Capture the cell that displays the provided text and extract its (X, Y) central coordinate. 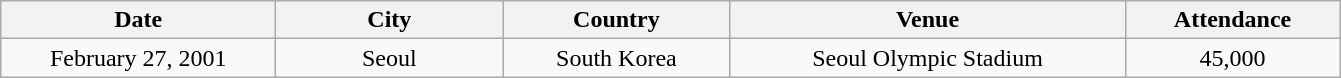
February 27, 2001 (138, 58)
Country (616, 20)
Date (138, 20)
Attendance (1232, 20)
City (390, 20)
Seoul Olympic Stadium (928, 58)
45,000 (1232, 58)
Venue (928, 20)
Seoul (390, 58)
South Korea (616, 58)
